Identify which cell holds the provided text, then report its (X, Y) central coordinate. 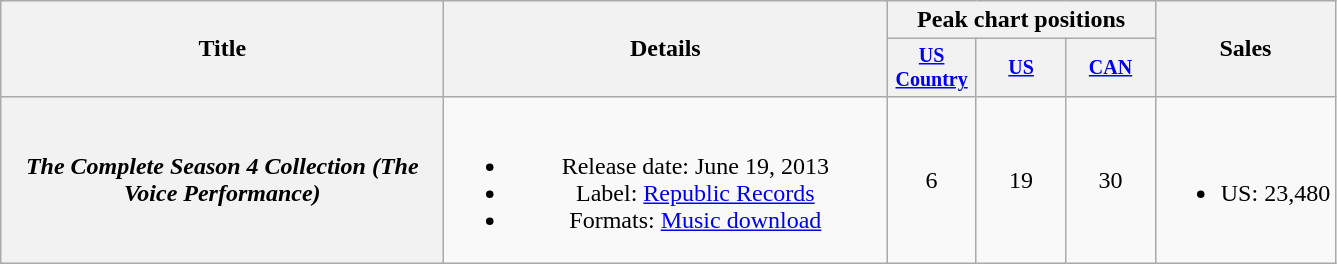
CAN (1110, 68)
19 (1020, 180)
Title (222, 49)
US (1020, 68)
30 (1110, 180)
Sales (1245, 49)
6 (932, 180)
The Complete Season 4 Collection (The Voice Performance) (222, 180)
Release date: June 19, 2013Label: Republic RecordsFormats: Music download (666, 180)
Peak chart positions (1021, 20)
US Country (932, 68)
Details (666, 49)
US: 23,480 (1245, 180)
